Identify which cell holds the provided text, then report its [x, y] central coordinate. 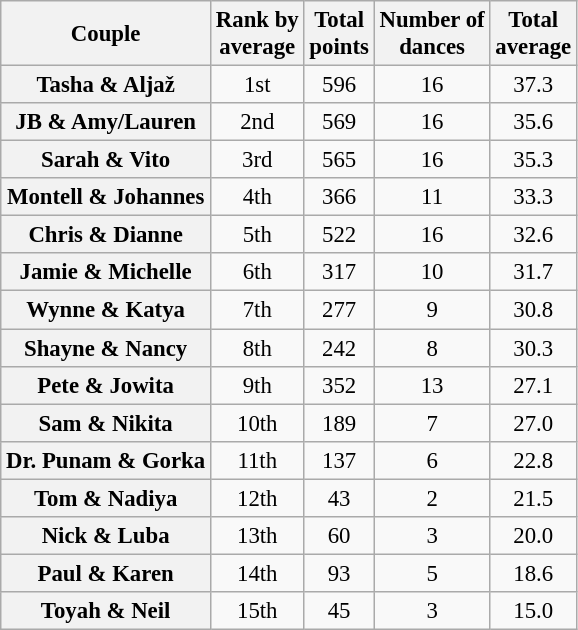
8th [257, 348]
15.0 [534, 611]
20.0 [534, 536]
30.3 [534, 348]
Montell & Johannes [106, 197]
10 [432, 273]
Couple [106, 34]
565 [339, 160]
10th [257, 423]
21.5 [534, 498]
522 [339, 235]
242 [339, 348]
Jamie & Michelle [106, 273]
352 [339, 385]
13 [432, 385]
32.6 [534, 235]
7th [257, 310]
Tasha & Aljaž [106, 85]
5 [432, 573]
2 [432, 498]
3rd [257, 160]
Sarah & Vito [106, 160]
8 [432, 348]
30.8 [534, 310]
JB & Amy/Lauren [106, 122]
1st [257, 85]
596 [339, 85]
Wynne & Katya [106, 310]
Paul & Karen [106, 573]
35.6 [534, 122]
Nick & Luba [106, 536]
189 [339, 423]
13th [257, 536]
14th [257, 573]
18.6 [534, 573]
317 [339, 273]
6 [432, 460]
7 [432, 423]
Number ofdances [432, 34]
27.1 [534, 385]
5th [257, 235]
Totalpoints [339, 34]
22.8 [534, 460]
366 [339, 197]
60 [339, 536]
277 [339, 310]
35.3 [534, 160]
137 [339, 460]
4th [257, 197]
33.3 [534, 197]
15th [257, 611]
11th [257, 460]
9th [257, 385]
Shayne & Nancy [106, 348]
9 [432, 310]
12th [257, 498]
Dr. Punam & Gorka [106, 460]
37.3 [534, 85]
6th [257, 273]
93 [339, 573]
2nd [257, 122]
Tom & Nadiya [106, 498]
Chris & Dianne [106, 235]
45 [339, 611]
569 [339, 122]
Pete & Jowita [106, 385]
11 [432, 197]
Toyah & Neil [106, 611]
Sam & Nikita [106, 423]
Rank byaverage [257, 34]
31.7 [534, 273]
27.0 [534, 423]
Totalaverage [534, 34]
43 [339, 498]
